Return the [x, y] coordinate for the center point of the cell that contains the specified text.  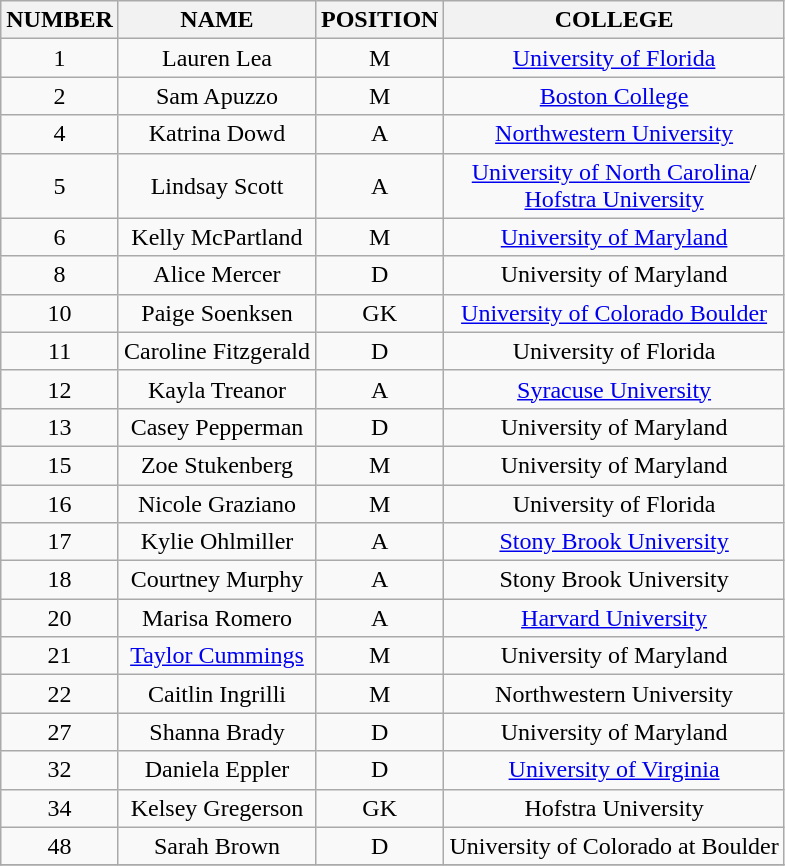
Courtney Murphy [216, 580]
Harvard University [614, 618]
University of Colorado at Boulder [614, 846]
Daniela Eppler [216, 770]
Alice Mercer [216, 275]
Marisa Romero [216, 618]
Sam Apuzzo [216, 96]
Syracuse University [614, 389]
Kelsey Gregerson [216, 808]
6 [60, 237]
12 [60, 389]
Sarah Brown [216, 846]
NUMBER [60, 20]
Taylor Cummings [216, 656]
COLLEGE [614, 20]
Boston College [614, 96]
8 [60, 275]
2 [60, 96]
University of Colorado Boulder [614, 313]
17 [60, 542]
32 [60, 770]
20 [60, 618]
Lindsay Scott [216, 186]
27 [60, 732]
Nicole Graziano [216, 503]
Zoe Stukenberg [216, 465]
Kayla Treanor [216, 389]
48 [60, 846]
University of North Carolina/Hofstra University [614, 186]
University of Virginia [614, 770]
Kelly McPartland [216, 237]
16 [60, 503]
Kylie Ohlmiller [216, 542]
4 [60, 134]
POSITION [379, 20]
10 [60, 313]
Casey Pepperman [216, 427]
34 [60, 808]
15 [60, 465]
NAME [216, 20]
11 [60, 351]
5 [60, 186]
18 [60, 580]
Caitlin Ingrilli [216, 694]
13 [60, 427]
Shanna Brady [216, 732]
21 [60, 656]
1 [60, 58]
Katrina Dowd [216, 134]
Paige Soenksen [216, 313]
Lauren Lea [216, 58]
22 [60, 694]
Caroline Fitzgerald [216, 351]
Hofstra University [614, 808]
